For the text-containing cell, return its midpoint in (x, y) coordinate format. 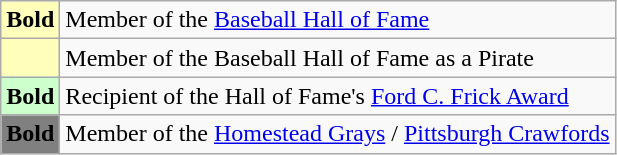
Member of the Homestead Grays / Pittsburgh Crawfords (338, 134)
Recipient of the Hall of Fame's Ford C. Frick Award (338, 96)
Member of the Baseball Hall of Fame (338, 20)
Member of the Baseball Hall of Fame as a Pirate (338, 58)
